Scan for the cell matching the given text and deliver its [X, Y] coordinate at center. 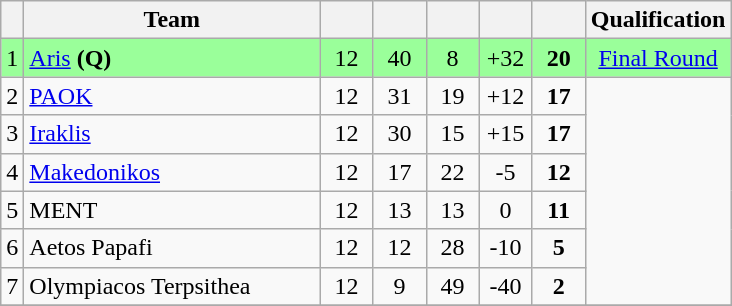
-40 [506, 286]
-5 [506, 172]
40 [400, 58]
1 [12, 58]
31 [400, 96]
15 [452, 134]
49 [452, 286]
Final Round [658, 58]
Aris (Q) [172, 58]
22 [452, 172]
+15 [506, 134]
28 [452, 248]
7 [12, 286]
+12 [506, 96]
8 [452, 58]
Makedonikos [172, 172]
-10 [506, 248]
9 [400, 286]
3 [12, 134]
Qualification [658, 20]
20 [558, 58]
6 [12, 248]
11 [558, 210]
+32 [506, 58]
19 [452, 96]
Iraklis [172, 134]
Team [172, 20]
30 [400, 134]
4 [12, 172]
PAOK [172, 96]
0 [506, 210]
Aetos Papafi [172, 248]
MENT [172, 210]
Olympiacos Terpsithea [172, 286]
